Detect which cell encompasses the target text, then output its (X, Y) center coordinate. 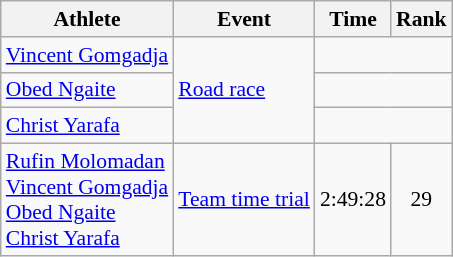
Obed Ngaite (87, 90)
Vincent Gomgadja (87, 55)
Event (244, 19)
Time (353, 19)
2:49:28 (353, 200)
Rank (422, 19)
Rufin MolomadanVincent GomgadjaObed NgaiteChrist Yarafa (87, 200)
Team time trial (244, 200)
29 (422, 200)
Athlete (87, 19)
Christ Yarafa (87, 126)
Road race (244, 90)
